Locate the cell with the specified text and output its [x, y] center coordinate. 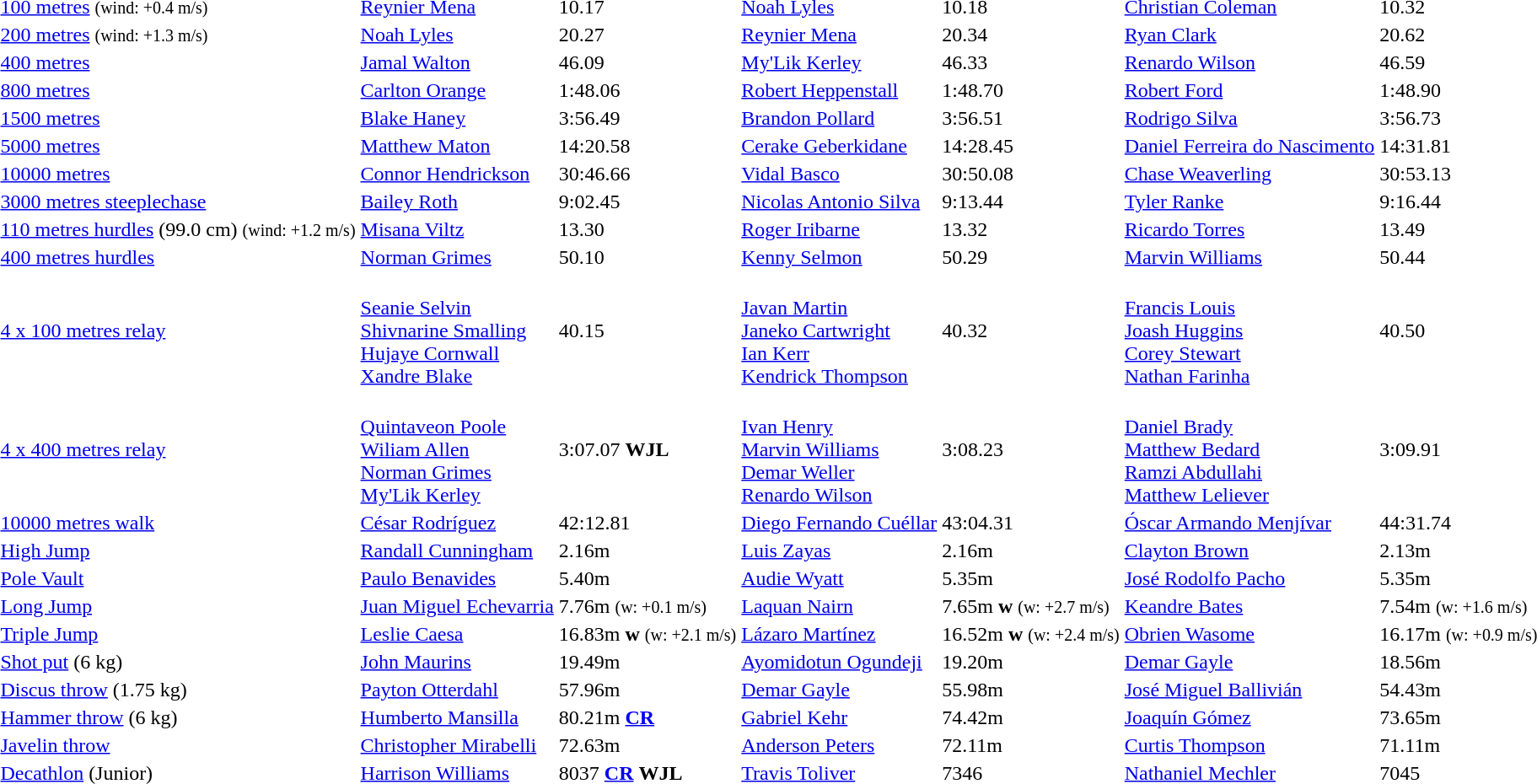
Daniel BradyMatthew BedardRamzi AbdullahiMatthew Leliever [1249, 449]
Joaquín Gómez [1249, 717]
Noah Lyles [457, 35]
Ivan HenryMarvin WilliamsDemar WellerRenardo Wilson [840, 449]
9:02.45 [648, 201]
Bailey Roth [457, 201]
John Maurins [457, 662]
Lázaro Martínez [840, 634]
Renardo Wilson [1249, 62]
Daniel Ferreira do Nascimento [1249, 146]
14:28.45 [1030, 146]
16.52m w (w: +2.4 m/s) [1030, 634]
Audie Wyatt [840, 578]
Ryan Clark [1249, 35]
3:07.07 WJL [648, 449]
Randall Cunningham [457, 550]
Leslie Caesa [457, 634]
Reynier Mena [840, 35]
César Rodríguez [457, 523]
Keandre Bates [1249, 606]
5.35m [1030, 578]
72.11m [1030, 745]
20.34 [1030, 35]
80.21m CR [648, 717]
Vidal Basco [840, 174]
Paulo Benavides [457, 578]
Ricardo Torres [1249, 229]
Obrien Wasome [1249, 634]
Roger Iribarne [840, 229]
3:56.49 [648, 118]
74.42m [1030, 717]
40.32 [1030, 330]
Kenny Selmon [840, 257]
Diego Fernando Cuéllar [840, 523]
57.96m [648, 690]
Clayton Brown [1249, 550]
16.83m w (w: +2.1 m/s) [648, 634]
Chase Weaverling [1249, 174]
Javan MartinJaneko CartwrightIan KerrKendrick Thompson [840, 330]
Norman Grimes [457, 257]
40.15 [648, 330]
30:50.08 [1030, 174]
Misana Viltz [457, 229]
Luis Zayas [840, 550]
Rodrigo Silva [1249, 118]
Marvin Williams [1249, 257]
1:48.06 [648, 90]
Seanie SelvinShivnarine SmallingHujaye CornwallXandre Blake [457, 330]
Ayomidotun Ogundeji [840, 662]
Quintaveon PooleWiliam AllenNorman GrimesMy'Lik Kerley [457, 449]
Carlton Orange [457, 90]
Robert Heppenstall [840, 90]
9:13.44 [1030, 201]
72.63m [648, 745]
3:56.51 [1030, 118]
Gabriel Kehr [840, 717]
14:20.58 [648, 146]
Francis LouisJoash HugginsCorey StewartNathan Farinha [1249, 330]
Laquan Nairn [840, 606]
20.27 [648, 35]
13.32 [1030, 229]
13.30 [648, 229]
Matthew Maton [457, 146]
19.20m [1030, 662]
46.33 [1030, 62]
Curtis Thompson [1249, 745]
Jamal Walton [457, 62]
Christopher Mirabelli [457, 745]
Humberto Mansilla [457, 717]
Robert Ford [1249, 90]
5.40m [648, 578]
Cerake Geberkidane [840, 146]
Payton Otterdahl [457, 690]
42:12.81 [648, 523]
1:48.70 [1030, 90]
My'Lik Kerley [840, 62]
46.09 [648, 62]
55.98m [1030, 690]
Anderson Peters [840, 745]
Óscar Armando Menjívar [1249, 523]
Tyler Ranke [1249, 201]
Juan Miguel Echevarria [457, 606]
43:04.31 [1030, 523]
Blake Haney [457, 118]
José Miguel Ballivián [1249, 690]
3:08.23 [1030, 449]
Brandon Pollard [840, 118]
19.49m [648, 662]
50.10 [648, 257]
7.76m (w: +0.1 m/s) [648, 606]
José Rodolfo Pacho [1249, 578]
Connor Hendrickson [457, 174]
30:46.66 [648, 174]
Nicolas Antonio Silva [840, 201]
7.65m w (w: +2.7 m/s) [1030, 606]
50.29 [1030, 257]
